Pinpoint the cell where the given text exists, returning its [x, y] midpoint coordinate. 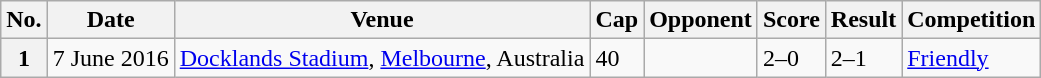
2–1 [863, 58]
Competition [972, 20]
Opponent [701, 20]
Score [791, 20]
2–0 [791, 58]
1 [24, 58]
Friendly [972, 58]
Docklands Stadium, Melbourne, Australia [382, 58]
Result [863, 20]
No. [24, 20]
Date [110, 20]
Cap [617, 20]
40 [617, 58]
Venue [382, 20]
7 June 2016 [110, 58]
